Scan for the cell matching the given text and deliver its (x, y) coordinate at center. 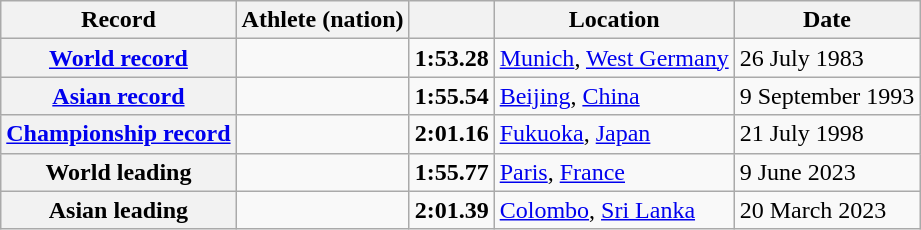
Munich, West Germany (614, 58)
1:55.54 (452, 96)
1:55.77 (452, 172)
Athlete (nation) (322, 20)
Location (614, 20)
Asian record (118, 96)
26 July 1983 (827, 58)
Date (827, 20)
1:53.28 (452, 58)
Fukuoka, Japan (614, 134)
World leading (118, 172)
2:01.39 (452, 210)
Championship record (118, 134)
Beijing, China (614, 96)
World record (118, 58)
Asian leading (118, 210)
2:01.16 (452, 134)
20 March 2023 (827, 210)
9 June 2023 (827, 172)
9 September 1993 (827, 96)
21 July 1998 (827, 134)
Colombo, Sri Lanka (614, 210)
Paris, France (614, 172)
Record (118, 20)
